Return the (X, Y) coordinate for the center point of the cell that contains the specified text.  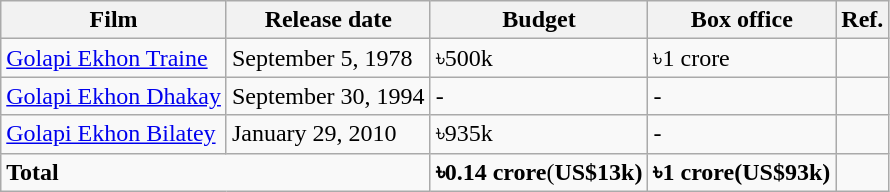
৳0.14 crore(US$13k) (539, 172)
৳935k (539, 134)
৳500k (539, 58)
Ref. (862, 20)
Film (114, 20)
Box office (742, 20)
September 5, 1978 (328, 58)
Golapi Ekhon Traine (114, 58)
September 30, 1994 (328, 96)
January 29, 2010 (328, 134)
Golapi Ekhon Bilatey (114, 134)
Release date (328, 20)
Total (216, 172)
৳1 crore (742, 58)
৳1 crore(US$93k) (742, 172)
Golapi Ekhon Dhakay (114, 96)
Budget (539, 20)
